Detect which cell encompasses the target text, then output its [x, y] center coordinate. 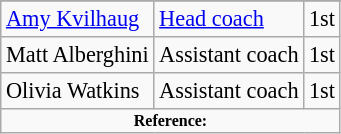
Reference: [170, 120]
Head coach [229, 19]
Olivia Watkins [78, 90]
Matt Alberghini [78, 55]
Amy Kvilhaug [78, 19]
